Capture the cell that displays the provided text and extract its (x, y) central coordinate. 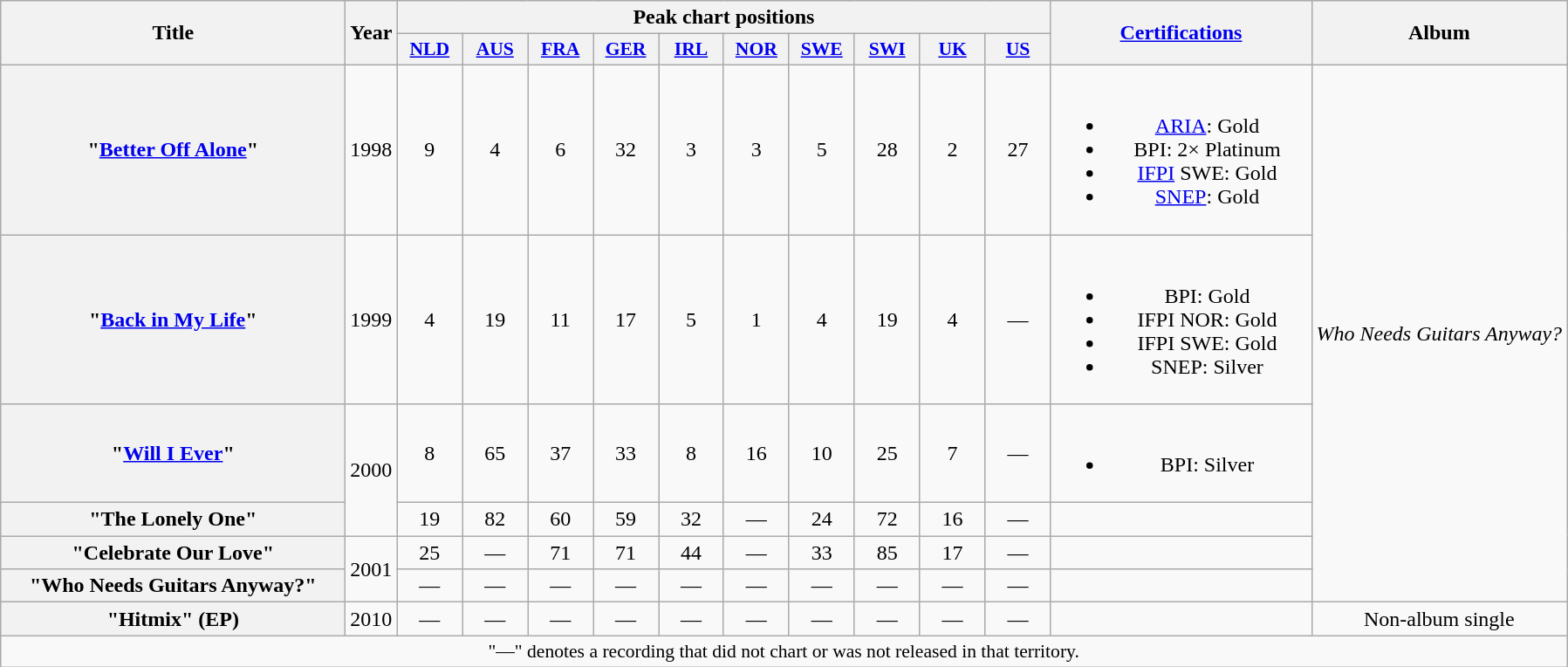
72 (887, 519)
2000 (372, 470)
ARIA: GoldBPI: 2× PlatinumIFPI SWE: GoldSNEP: Gold (1181, 149)
44 (691, 553)
Year (372, 33)
Non-album single (1440, 619)
2001 (372, 569)
1998 (372, 149)
"Who Needs Guitars Anyway?" (173, 586)
"Back in My Life" (173, 319)
"Better Off Alone" (173, 149)
2 (953, 149)
1999 (372, 319)
82 (496, 519)
IRL (691, 50)
US (1017, 50)
Certifications (1181, 33)
BPI: GoldIFPI NOR: GoldIFPI SWE: GoldSNEP: Silver (1181, 319)
27 (1017, 149)
2010 (372, 619)
SWI (887, 50)
Who Needs Guitars Anyway? (1440, 333)
AUS (496, 50)
9 (429, 149)
UK (953, 50)
7 (953, 454)
FRA (560, 50)
59 (627, 519)
"Hitmix" (EP) (173, 619)
"Celebrate Our Love" (173, 553)
"—" denotes a recording that did not chart or was not released in that territory. (784, 651)
10 (822, 454)
24 (822, 519)
11 (560, 319)
65 (496, 454)
GER (627, 50)
60 (560, 519)
6 (560, 149)
"Will I Ever" (173, 454)
NOR (756, 50)
NLD (429, 50)
28 (887, 149)
85 (887, 553)
1 (756, 319)
BPI: Silver (1181, 454)
SWE (822, 50)
Title (173, 33)
37 (560, 454)
Album (1440, 33)
Peak chart positions (724, 17)
"The Lonely One" (173, 519)
